Detect which cell encompasses the target text, then output its (x, y) center coordinate. 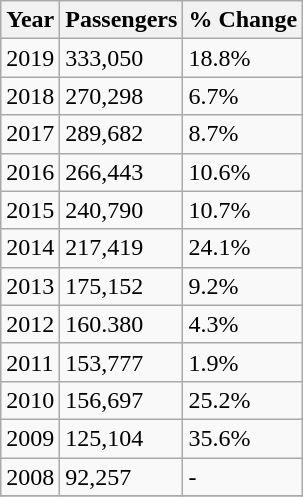
2019 (30, 58)
2017 (30, 134)
24.1% (243, 248)
% Change (243, 20)
2016 (30, 172)
18.8% (243, 58)
Passengers (122, 20)
2012 (30, 324)
160.380 (122, 324)
240,790 (122, 210)
156,697 (122, 400)
25.2% (243, 400)
4.3% (243, 324)
92,257 (122, 477)
270,298 (122, 96)
2018 (30, 96)
Year (30, 20)
10.6% (243, 172)
125,104 (122, 438)
9.2% (243, 286)
2010 (30, 400)
333,050 (122, 58)
- (243, 477)
289,682 (122, 134)
2015 (30, 210)
2013 (30, 286)
35.6% (243, 438)
10.7% (243, 210)
153,777 (122, 362)
2014 (30, 248)
1.9% (243, 362)
175,152 (122, 286)
2011 (30, 362)
8.7% (243, 134)
266,443 (122, 172)
217,419 (122, 248)
6.7% (243, 96)
2008 (30, 477)
2009 (30, 438)
